For the text-containing cell, return its midpoint in (x, y) coordinate format. 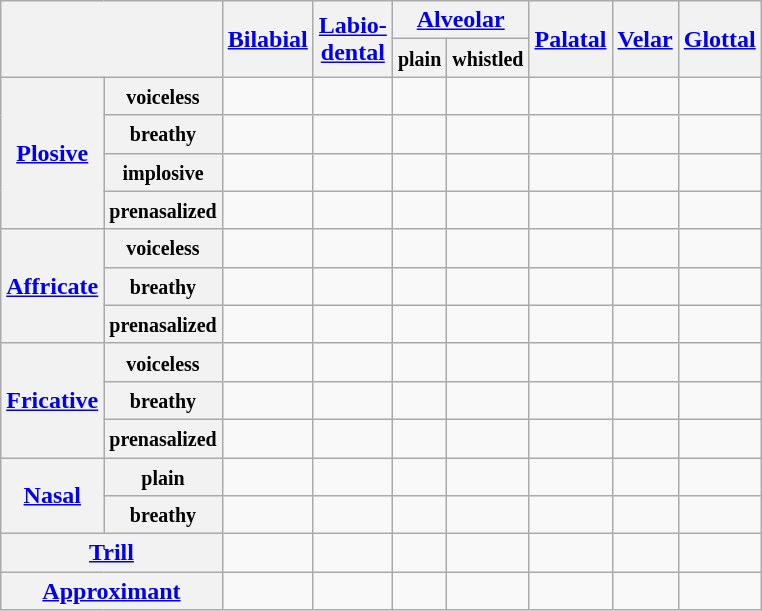
Velar (645, 39)
Palatal (570, 39)
Nasal (52, 496)
Labio-dental (352, 39)
Plosive (52, 153)
implosive (163, 172)
Approximant (112, 591)
Glottal (720, 39)
Bilabial (268, 39)
Trill (112, 553)
Affricate (52, 286)
whistled (488, 58)
Fricative (52, 400)
Alveolar (460, 20)
